Detect which cell encompasses the target text, then output its (x, y) center coordinate. 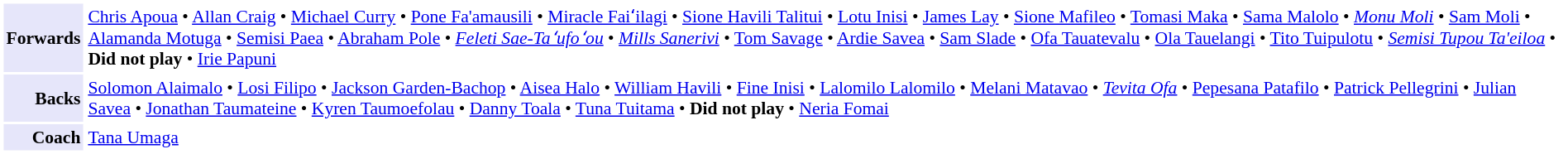
Coach (43, 137)
Forwards (43, 37)
Backs (43, 98)
Tana Umaga (825, 137)
